From the cell containing the given text, extract its center point as (X, Y) coordinate. 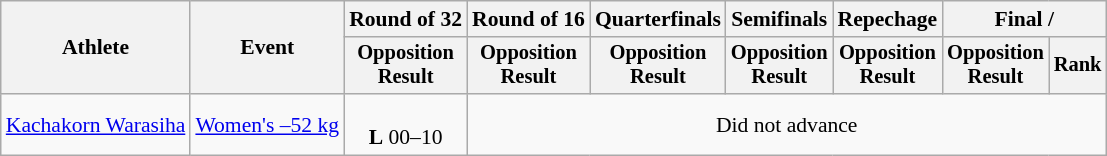
Final / (1024, 19)
Repechage (888, 19)
Event (267, 48)
Rank (1078, 66)
L 00–10 (406, 124)
Kachakorn Warasiha (96, 124)
Athlete (96, 48)
Did not advance (786, 124)
Women's –52 kg (267, 124)
Quarterfinals (658, 19)
Round of 16 (528, 19)
Round of 32 (406, 19)
Semifinals (780, 19)
